Search for the cell housing the specified text and yield its (x, y) center coordinate. 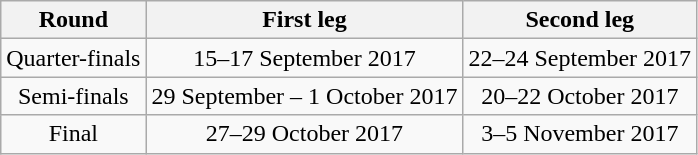
22–24 September 2017 (580, 58)
Round (74, 20)
Quarter-finals (74, 58)
3–5 November 2017 (580, 134)
Final (74, 134)
27–29 October 2017 (304, 134)
Second leg (580, 20)
First leg (304, 20)
20–22 October 2017 (580, 96)
Semi-finals (74, 96)
29 September – 1 October 2017 (304, 96)
15–17 September 2017 (304, 58)
